From the cell containing the given text, extract its center point as (x, y) coordinate. 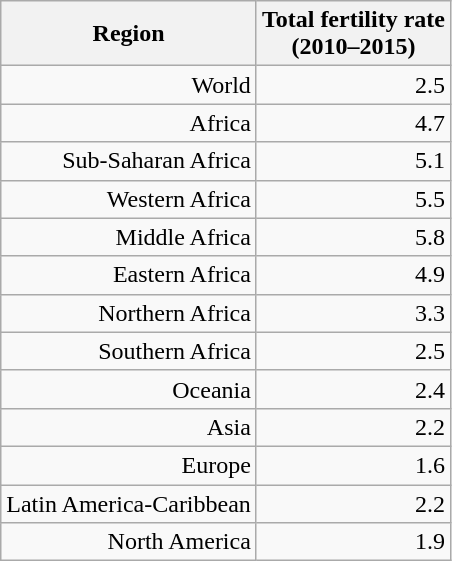
Europe (129, 465)
1.6 (353, 465)
Eastern Africa (129, 275)
Oceania (129, 389)
3.3 (353, 313)
5.1 (353, 161)
1.9 (353, 542)
4.7 (353, 123)
Asia (129, 427)
Sub-Saharan Africa (129, 161)
Western Africa (129, 199)
World (129, 85)
5.8 (353, 237)
Africa (129, 123)
Southern Africa (129, 351)
Total fertility rate(2010–2015) (353, 34)
5.5 (353, 199)
Northern Africa (129, 313)
Latin America-Caribbean (129, 503)
4.9 (353, 275)
Region (129, 34)
Middle Africa (129, 237)
North America (129, 542)
2.4 (353, 389)
